Detect which cell encompasses the target text, then output its [X, Y] center coordinate. 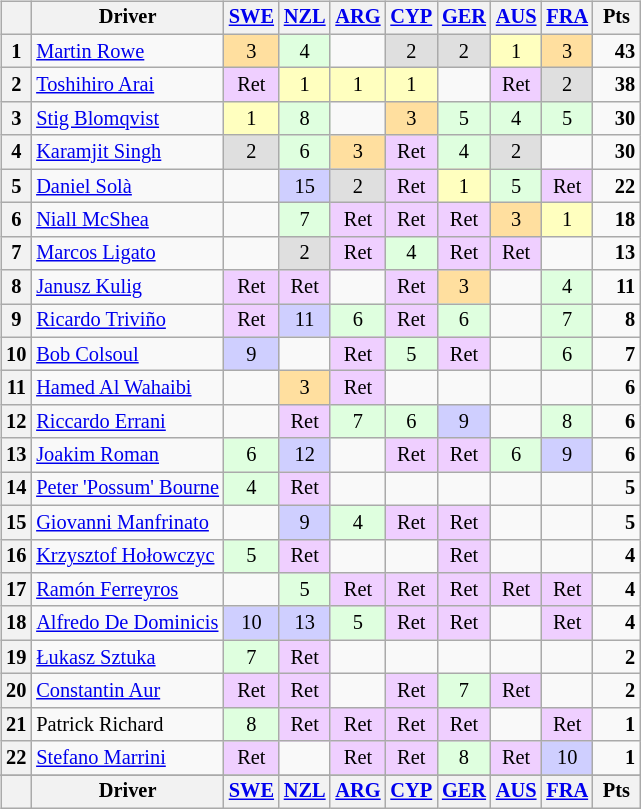
Hamed Al Wahaibi [128, 388]
Alfredo De Dominicis [128, 623]
17 [16, 590]
Ramón Ferreyros [128, 590]
Toshihiro Arai [128, 85]
Janusz Kulig [128, 287]
Ricardo Triviño [128, 321]
Joakim Roman [128, 455]
19 [16, 657]
Stefano Marrini [128, 758]
43 [616, 51]
21 [16, 724]
Karamjit Singh [128, 152]
Riccardo Errani [128, 422]
Martin Rowe [128, 51]
Niall McShea [128, 220]
20 [16, 691]
Marcos Ligato [128, 253]
38 [616, 85]
Peter 'Possum' Bourne [128, 489]
Stig Blomqvist [128, 119]
Krzysztof Hołowczyc [128, 556]
Bob Colsoul [128, 354]
Patrick Richard [128, 724]
16 [16, 556]
Constantin Aur [128, 691]
Łukasz Sztuka [128, 657]
Giovanni Manfrinato [128, 522]
14 [16, 489]
Daniel Solà [128, 186]
